Locate the cell with the specified text and output its (X, Y) center coordinate. 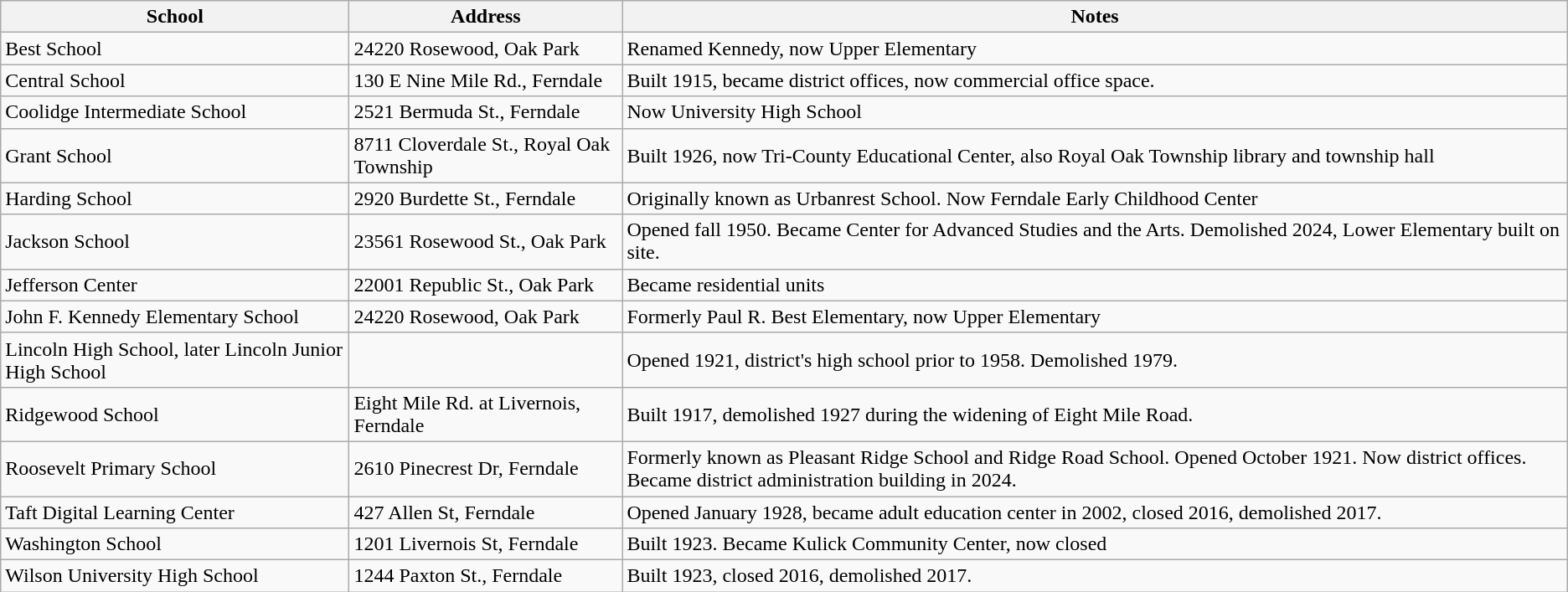
Became residential units (1095, 285)
Best School (175, 49)
22001 Republic St., Oak Park (486, 285)
Built 1923. Became Kulick Community Center, now closed (1095, 544)
Central School (175, 80)
Notes (1095, 17)
Built 1926, now Tri-County Educational Center, also Royal Oak Township library and township hall (1095, 156)
Taft Digital Learning Center (175, 512)
Built 1923, closed 2016, demolished 2017. (1095, 576)
Opened fall 1950. Became Center for Advanced Studies and the Arts. Demolished 2024, Lower Elementary built on site. (1095, 241)
Built 1917, demolished 1927 during the widening of Eight Mile Road. (1095, 414)
Coolidge Intermediate School (175, 112)
1244 Paxton St., Ferndale (486, 576)
130 E Nine Mile Rd., Ferndale (486, 80)
Lincoln High School, later Lincoln Junior High School (175, 360)
Harding School (175, 198)
Formerly Paul R. Best Elementary, now Upper Elementary (1095, 317)
8711 Cloverdale St., Royal Oak Township (486, 156)
Grant School (175, 156)
Jefferson Center (175, 285)
Eight Mile Rd. at Livernois, Ferndale (486, 414)
23561 Rosewood St., Oak Park (486, 241)
Originally known as Urbanrest School. Now Ferndale Early Childhood Center (1095, 198)
Opened January 1928, became adult education center in 2002, closed 2016, demolished 2017. (1095, 512)
427 Allen St, Ferndale (486, 512)
Now University High School (1095, 112)
School (175, 17)
Opened 1921, district's high school prior to 1958. Demolished 1979. (1095, 360)
John F. Kennedy Elementary School (175, 317)
Roosevelt Primary School (175, 469)
Ridgewood School (175, 414)
Renamed Kennedy, now Upper Elementary (1095, 49)
Washington School (175, 544)
2920 Burdette St., Ferndale (486, 198)
Jackson School (175, 241)
Address (486, 17)
1201 Livernois St, Ferndale (486, 544)
2521 Bermuda St., Ferndale (486, 112)
2610 Pinecrest Dr, Ferndale (486, 469)
Built 1915, became district offices, now commercial office space. (1095, 80)
Wilson University High School (175, 576)
